Output the (X, Y) coordinate of the center of the cell containing the given text.  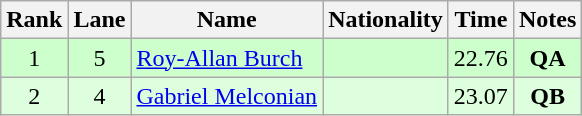
22.76 (480, 58)
1 (34, 58)
Roy-Allan Burch (227, 58)
Rank (34, 20)
Time (480, 20)
23.07 (480, 96)
2 (34, 96)
5 (100, 58)
Nationality (386, 20)
QB (547, 96)
Lane (100, 20)
QA (547, 58)
4 (100, 96)
Gabriel Melconian (227, 96)
Name (227, 20)
Notes (547, 20)
